Pinpoint the cell where the given text exists, returning its (x, y) midpoint coordinate. 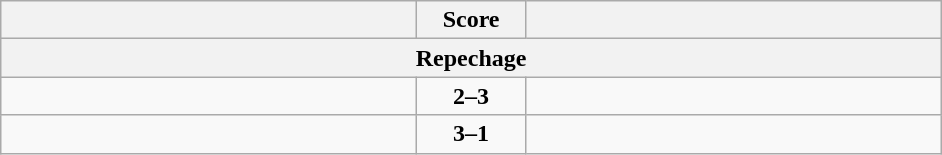
3–1 (472, 134)
Repechage (472, 58)
2–3 (472, 96)
Score (472, 20)
